Detect which cell encompasses the target text, then output its (x, y) center coordinate. 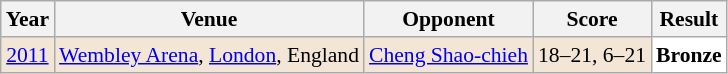
18–21, 6–21 (592, 55)
Venue (209, 19)
Cheng Shao-chieh (448, 55)
Score (592, 19)
Year (28, 19)
Result (689, 19)
Opponent (448, 19)
Wembley Arena, London, England (209, 55)
2011 (28, 55)
Bronze (689, 55)
